Locate the cell with the specified text and output its [x, y] center coordinate. 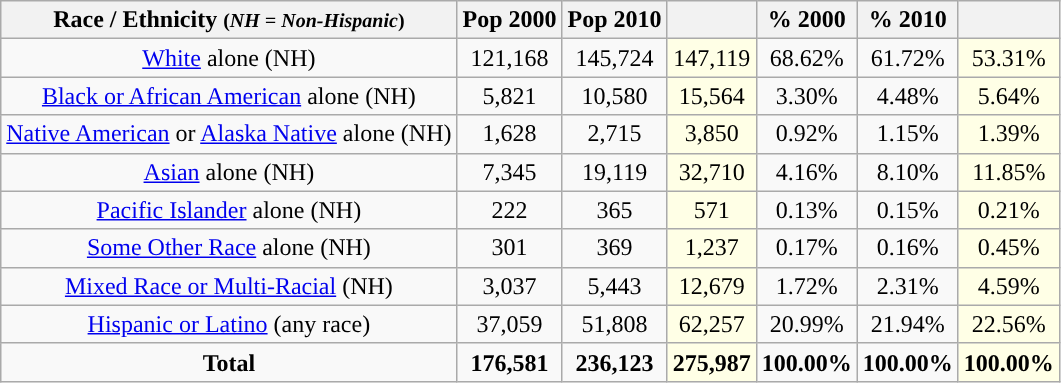
3,850 [712, 134]
Pacific Islander alone (NH) [229, 210]
12,679 [712, 286]
1.15% [908, 134]
Native American or Alaska Native alone (NH) [229, 134]
2.31% [908, 286]
37,059 [510, 324]
3.30% [806, 96]
Hispanic or Latino (any race) [229, 324]
21.94% [908, 324]
121,168 [510, 58]
20.99% [806, 324]
1.72% [806, 286]
Total [229, 362]
4.16% [806, 172]
369 [614, 248]
19,119 [614, 172]
0.21% [1008, 210]
0.16% [908, 248]
Some Other Race alone (NH) [229, 248]
22.56% [1008, 324]
301 [510, 248]
White alone (NH) [229, 58]
7,345 [510, 172]
62,257 [712, 324]
1,628 [510, 134]
5,821 [510, 96]
222 [510, 210]
51,808 [614, 324]
Race / Ethnicity (NH = Non-Hispanic) [229, 20]
5,443 [614, 286]
8.10% [908, 172]
571 [712, 210]
10,580 [614, 96]
0.92% [806, 134]
0.15% [908, 210]
15,564 [712, 96]
68.62% [806, 58]
275,987 [712, 362]
0.17% [806, 248]
365 [614, 210]
1.39% [1008, 134]
4.48% [908, 96]
147,119 [712, 58]
1,237 [712, 248]
236,123 [614, 362]
61.72% [908, 58]
Black or African American alone (NH) [229, 96]
0.13% [806, 210]
Mixed Race or Multi-Racial (NH) [229, 286]
11.85% [1008, 172]
53.31% [1008, 58]
% 2000 [806, 20]
Asian alone (NH) [229, 172]
4.59% [1008, 286]
3,037 [510, 286]
5.64% [1008, 96]
Pop 2000 [510, 20]
145,724 [614, 58]
Pop 2010 [614, 20]
2,715 [614, 134]
176,581 [510, 362]
32,710 [712, 172]
0.45% [1008, 248]
% 2010 [908, 20]
